Find where the given text appears and provide that cell's center as [x, y] coordinate. 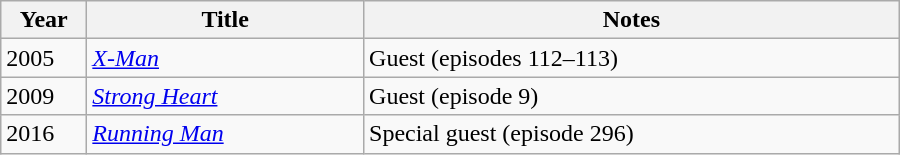
Guest (episodes 112–113) [632, 58]
2016 [44, 134]
Guest (episode 9) [632, 96]
2005 [44, 58]
Special guest (episode 296) [632, 134]
X-Man [226, 58]
Year [44, 20]
Notes [632, 20]
Title [226, 20]
Strong Heart [226, 96]
Running Man [226, 134]
2009 [44, 96]
